For the text-containing cell, return its midpoint in [X, Y] coordinate format. 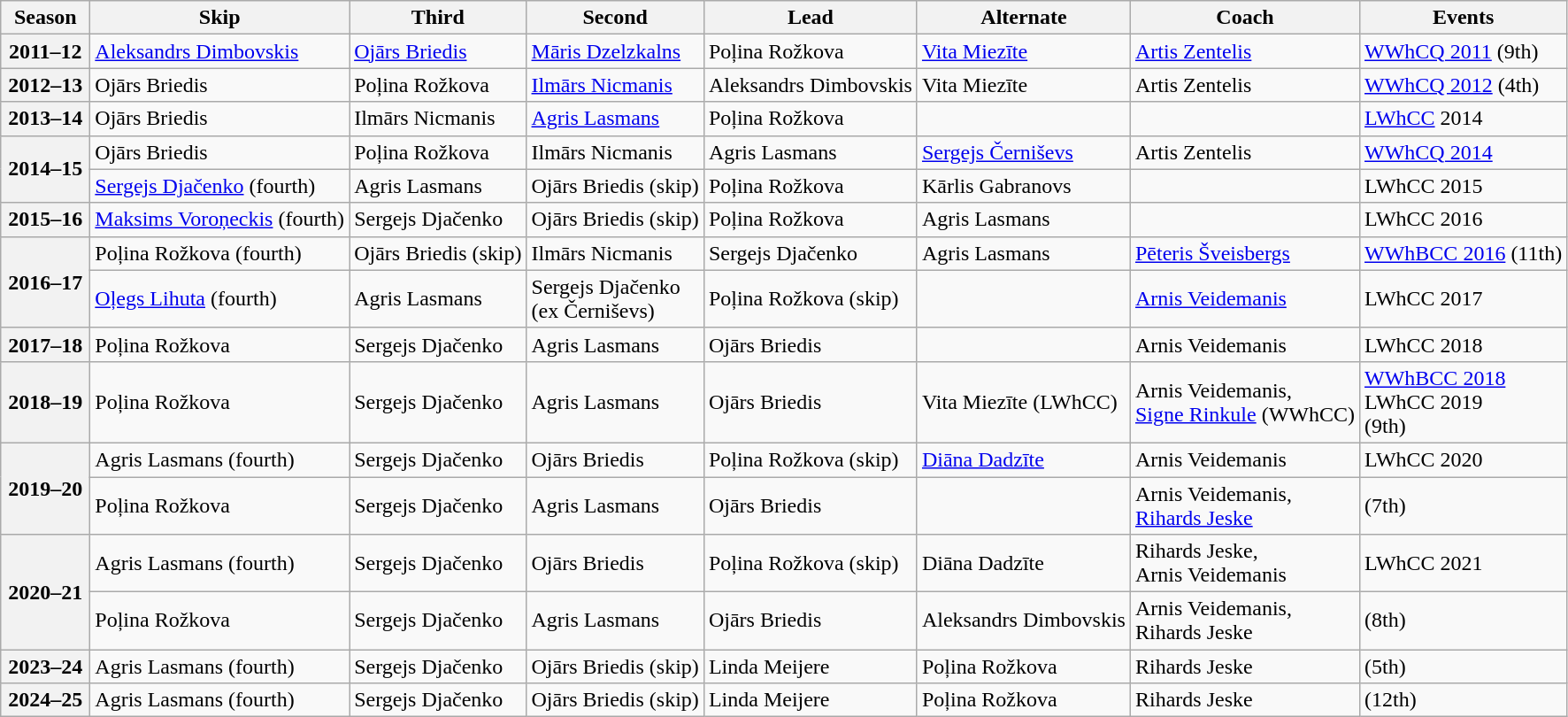
Events [1464, 18]
Pēteris Šveisbergs [1244, 253]
(7th) [1464, 505]
(5th) [1464, 667]
LWhCC 2014 [1464, 119]
Second [615, 18]
2011–12 [46, 51]
Poļina Rožkova (fourth) [219, 253]
2023–24 [46, 667]
Vita Miezīte (LWhCC) [1023, 402]
2018–19 [46, 402]
2016–17 [46, 281]
2012–13 [46, 85]
Maksims Voroņeckis (fourth) [219, 220]
Rihards Jeske,Arnis Veidemanis [1244, 563]
2024–25 [46, 700]
Oļegs Lihuta (fourth) [219, 299]
WWhCQ 2011 (9th) [1464, 51]
LWhCC 2015 [1464, 186]
LWhCC 2020 [1464, 459]
Lead [811, 18]
(8th) [1464, 621]
2013–14 [46, 119]
LWhCC 2016 [1464, 220]
Māris Dzelzkalns [615, 51]
(12th) [1464, 700]
Coach [1244, 18]
Sergejs Černiševs [1023, 152]
Alternate [1023, 18]
Third [438, 18]
WWhBCC 2016 (11th) [1464, 253]
Sergejs Djačenko(ex Černiševs) [615, 299]
WWhBCC 2018 LWhCC 2019 (9th) [1464, 402]
WWhCQ 2014 [1464, 152]
LWhCC 2018 [1464, 344]
2015–16 [46, 220]
WWhCQ 2012 (4th) [1464, 85]
Kārlis Gabranovs [1023, 186]
2014–15 [46, 169]
LWhCC 2017 [1464, 299]
2019–20 [46, 489]
LWhCC 2021 [1464, 563]
Skip [219, 18]
Arnis Veidemanis,Signe Rinkule (WWhCC) [1244, 402]
Sergejs Djačenko (fourth) [219, 186]
2017–18 [46, 344]
2020–21 [46, 592]
Season [46, 18]
